Provide the (x, y) coordinate of the cell's center where the given text is located.  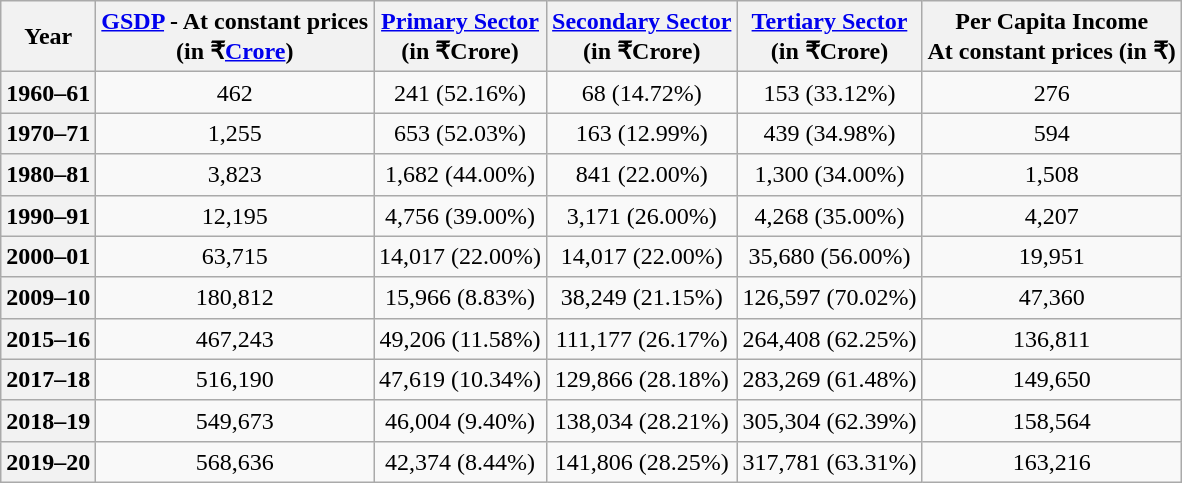
1,682 (44.00%) (460, 174)
653 (52.03%) (460, 134)
3,823 (235, 174)
317,781 (63.31%) (830, 462)
1990–91 (48, 216)
2000–01 (48, 256)
35,680 (56.00%) (830, 256)
2019–20 (48, 462)
163,216 (1052, 462)
GSDP - At constant prices(in ₹Crore) (235, 36)
4,207 (1052, 216)
2018–19 (48, 420)
1,508 (1052, 174)
153 (33.12%) (830, 92)
42,374 (8.44%) (460, 462)
136,811 (1052, 338)
1960–61 (48, 92)
462 (235, 92)
126,597 (70.02%) (830, 298)
1,255 (235, 134)
4,756 (39.00%) (460, 216)
305,304 (62.39%) (830, 420)
63,715 (235, 256)
47,619 (10.34%) (460, 380)
158,564 (1052, 420)
Year (48, 36)
439 (34.98%) (830, 134)
2017–18 (48, 380)
38,249 (21.15%) (642, 298)
516,190 (235, 380)
1980–81 (48, 174)
4,268 (35.00%) (830, 216)
2009–10 (48, 298)
141,806 (28.25%) (642, 462)
283,269 (61.48%) (830, 380)
568,636 (235, 462)
46,004 (9.40%) (460, 420)
276 (1052, 92)
549,673 (235, 420)
129,866 (28.18%) (642, 380)
Tertiary Sector(in ₹Crore) (830, 36)
68 (14.72%) (642, 92)
47,360 (1052, 298)
2015–16 (48, 338)
149,650 (1052, 380)
111,177 (26.17%) (642, 338)
15,966 (8.83%) (460, 298)
19,951 (1052, 256)
1970–71 (48, 134)
Secondary Sector(in ₹Crore) (642, 36)
163 (12.99%) (642, 134)
264,408 (62.25%) (830, 338)
12,195 (235, 216)
241 (52.16%) (460, 92)
841 (22.00%) (642, 174)
594 (1052, 134)
Primary Sector(in ₹Crore) (460, 36)
3,171 (26.00%) (642, 216)
180,812 (235, 298)
49,206 (11.58%) (460, 338)
467,243 (235, 338)
1,300 (34.00%) (830, 174)
138,034 (28.21%) (642, 420)
Per Capita IncomeAt constant prices (in ₹) (1052, 36)
